Extract the (x, y) coordinate from the center of the cell holding the provided text.  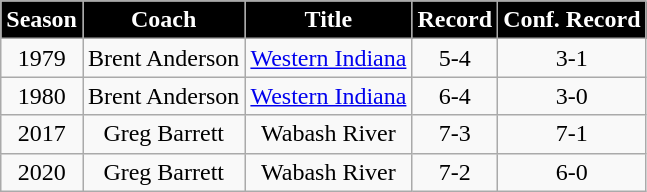
3-0 (572, 96)
7-1 (572, 134)
7-3 (455, 134)
Coach (163, 20)
1980 (42, 96)
5-4 (455, 58)
6-4 (455, 96)
6-0 (572, 172)
2020 (42, 172)
Title (328, 20)
Record (455, 20)
3-1 (572, 58)
Conf. Record (572, 20)
Season (42, 20)
1979 (42, 58)
7-2 (455, 172)
2017 (42, 134)
